Scan for the cell matching the given text and deliver its (x, y) coordinate at center. 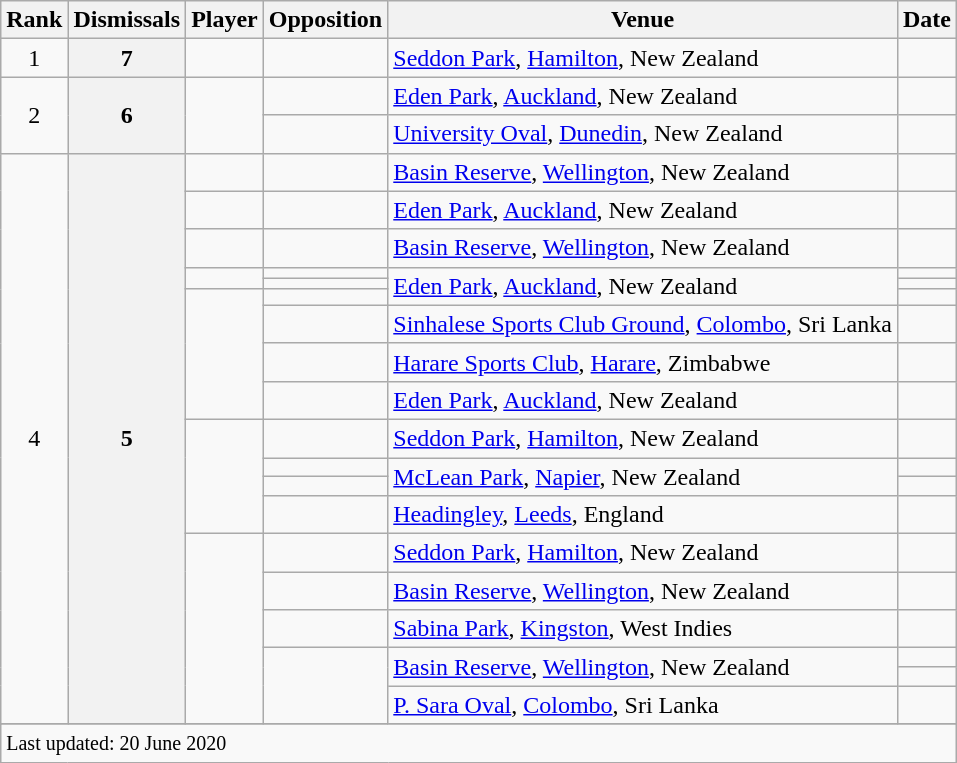
Opposition (325, 20)
Sabina Park, Kingston, West Indies (643, 629)
Last updated: 20 June 2020 (479, 743)
1 (34, 58)
University Oval, Dunedin, New Zealand (643, 134)
Venue (643, 20)
Date (926, 20)
2 (34, 115)
Headingley, Leeds, England (643, 515)
Sinhalese Sports Club Ground, Colombo, Sri Lanka (643, 324)
Dismissals (127, 20)
Rank (34, 20)
4 (34, 438)
McLean Park, Napier, New Zealand (643, 477)
Player (225, 20)
Harare Sports Club, Harare, Zimbabwe (643, 362)
5 (127, 438)
7 (127, 58)
6 (127, 115)
P. Sara Oval, Colombo, Sri Lanka (643, 705)
